Find where the given text appears and provide that cell's center as [X, Y] coordinate. 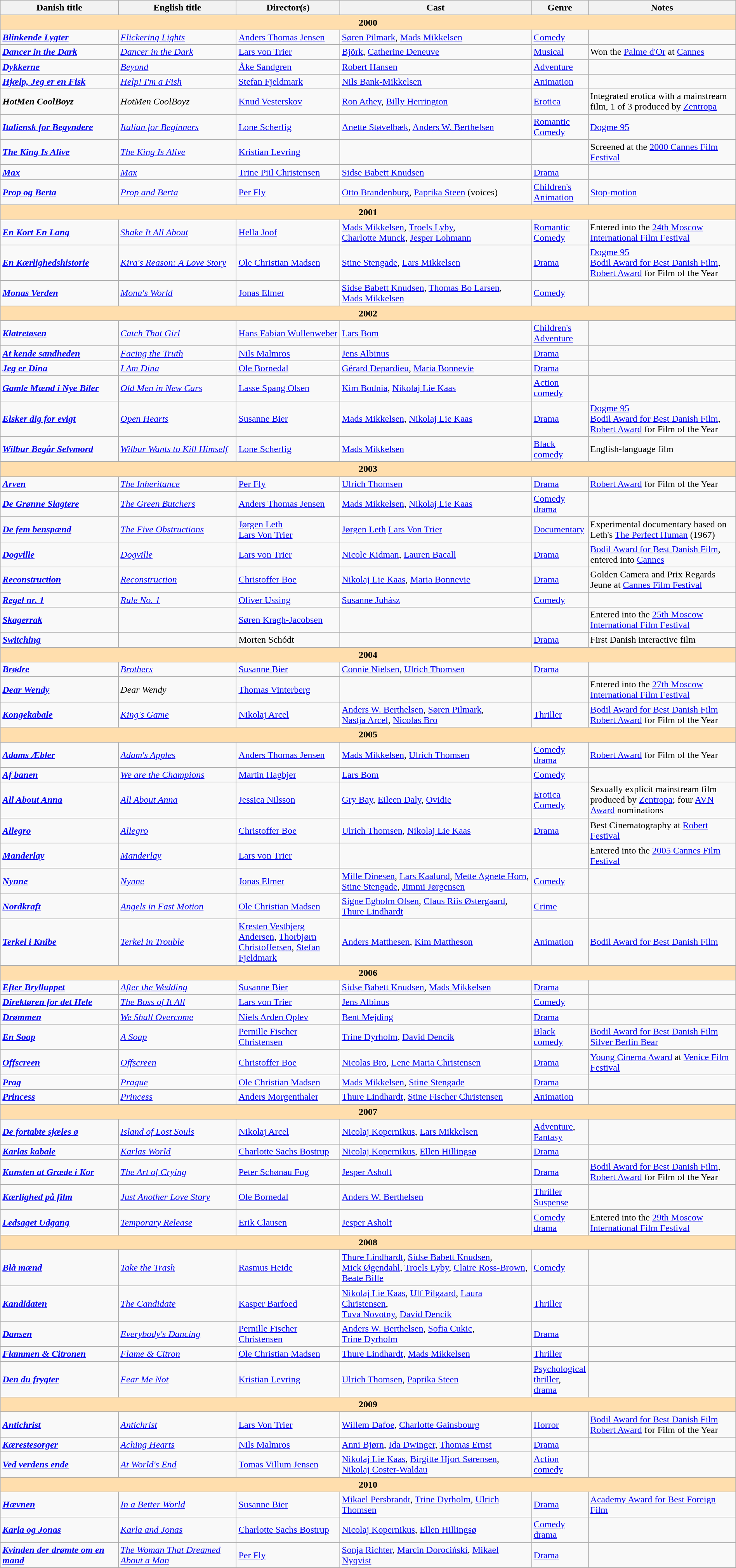
Kim Bodnia, Nikolaj Lie Kaas [436, 388]
Entered into the 2005 Cannes Film Festival [662, 856]
Hævnen [59, 1504]
Just Another Love Story [177, 1197]
Island of Lost Souls [177, 1132]
King's Game [177, 714]
Dogme 95 [662, 127]
Mikael Persbrandt, Trine Dyrholm, Ulrich Thomsen [436, 1504]
Flickering Lights [177, 37]
Karlas kabale [59, 1152]
Mona's World [177, 294]
Anders Morgenthaler [288, 1097]
Trine Piil Christensen [288, 172]
2003 [368, 469]
Oliver Ussing [288, 600]
Kærlighed på film [59, 1197]
English title [177, 8]
Gamle Mænd i Nye Biler [59, 388]
Lars Von Trier [288, 1424]
Wilbur Wants to Kill Himself [177, 449]
Hjælp, Jeg er en Fisk [59, 82]
Direktøren for det Hele [59, 1002]
Kærestesorger [59, 1445]
Connie Nielsen, Ulrich Thomsen [436, 669]
Åke Sandgren [288, 67]
Mille Dinesen, Lars Kaalund, Mette Agnete Horn, Stine Stengade, Jimmi Jørgensen [436, 881]
Rasmus Heide [288, 1267]
Temporary Release [177, 1222]
2006 [368, 973]
Musical [560, 52]
Peter Schønau Fog [288, 1172]
Best Cinematography at Robert Festival [662, 830]
Efter Brylluppet [59, 987]
English-language film [662, 449]
Brothers [177, 669]
Horror [560, 1424]
Regel nr. 1 [59, 600]
Nils Bank-Mikkelsen [436, 82]
Blå mænd [59, 1267]
Blinkende Lygter [59, 37]
Sidse Babett Knudsen, Thomas Bo Larsen, Mads Mikkelsen [436, 294]
Nikolaj Lie Kaas, Birgitte Hjort Sørensen, Nikolaj Coster-Waldau [436, 1465]
Mads Mikkelsen, Ulrich Thomsen [436, 755]
After the Wedding [177, 987]
Jessica Nilsson [288, 800]
Jørgen Leth Lars Von Trier [436, 529]
Old Men in New Cars [177, 388]
Kandidaten [59, 1303]
Young Cinema Award at Venice Film Festival [662, 1062]
Nicolaj Kopernikus, Lars Mikkelsen [436, 1132]
Cast [436, 8]
Karlas World [177, 1152]
2010 [368, 1485]
The Five Obstructions [177, 529]
Bodil Award for Best Danish FilmSilver Berlin Bear [662, 1037]
Everybody's Dancing [177, 1334]
Take the Trash [177, 1267]
Bodil Award for Best Danish Film, Robert Award for Film of the Year [662, 1172]
Nikolaj Lie Kaas, Maria Bonnevie [436, 579]
Monas Verden [59, 294]
Danish title [59, 8]
Wilbur Begår Selvmord [59, 449]
The Inheritance [177, 484]
De fem benspænd [59, 529]
Klatretøsen [59, 333]
Mads Mikkelsen, Troels Lyby, Charlotte Munck, Jesper Lohmann [436, 232]
Kunsten at Græde i Kor [59, 1172]
Adams Æbler [59, 755]
Sonja Richter, Marcin Dorociński, Mikael Nyqvist [436, 1555]
Bodil Award for Best Danish Film [662, 942]
Anders W. Berthelsen [436, 1197]
Ulrich Thomsen, Paprika Steen [436, 1379]
Terkel i Knibe [59, 942]
Otto Brandenburg, Paprika Steen (voices) [436, 192]
Karla and Jonas [177, 1530]
Nordkraft [59, 906]
Stefan Fjeldmark [288, 82]
Director(s) [288, 8]
Documentary [560, 529]
Anders W. Berthelsen, Sofia Cukic,Trine Dyrholm [436, 1334]
De fortabte sjæles ø [59, 1132]
Søren Kragh-Jacobsen [288, 620]
A Soap [177, 1037]
Adventure [560, 67]
Help! I'm a Fish [177, 82]
Flame & Citron [177, 1354]
Children's Animation [560, 192]
Thomas Vinterberg [288, 690]
2007 [368, 1112]
Entered into the 25th Moscow International Film Festival [662, 620]
Robert Hansen [436, 67]
Entered into the 27th Moscow International Film Festival [662, 690]
At World's End [177, 1465]
Rule No. 1 [177, 600]
Switching [59, 640]
Terkel in Trouble [177, 942]
Integrated erotica with a mainstream film, 1 of 3 produced by Zentropa [662, 102]
Golden Camera and Prix Regards Jeune at Cannes Film Festival [662, 579]
Children's Adventure [560, 333]
Prague [177, 1082]
Mads Mikkelsen, Stine Stengade [436, 1082]
Italian for Beginners [177, 127]
Den du frygter [59, 1379]
Karla og Jonas [59, 1530]
Erotica [560, 102]
Hans Fabian Wullenweber [288, 333]
2008 [368, 1242]
The Art of Crying [177, 1172]
Sexually explicit mainstream film produced by Zentropa; four AVN Award nominations [662, 800]
Flammen & Citronen [59, 1354]
Nicole Kidman, Lauren Bacall [436, 555]
Thure Lindhardt, Stine Fischer Christensen [436, 1097]
Adventure, Fantasy [560, 1132]
Ulrich Thomsen [436, 484]
Morten Schódt [288, 640]
Anni Bjørn, Ida Dwinger, Thomas Ernst [436, 1445]
Nikolaj Lie Kaas, Ulf Pilgaard, Laura Christensen,Tuva Novotny, David Dencik [436, 1303]
The Green Butchers [177, 504]
2002 [368, 313]
Knud Vesterskov [288, 102]
Ledsaget Udgang [59, 1222]
Kresten Vestbjerg Andersen, Thorbjørn Christoffersen, Stefan Fjeldmark [288, 942]
Gérard Depardieu, Maria Bonnevie [436, 368]
En Kærlighedshistorie [59, 263]
Screened at the 2000 Cannes Film Festival [662, 152]
De Grønne Slagtere [59, 504]
En Kort En Lang [59, 232]
The Woman That Dreamed About a Man [177, 1555]
Thure Lindhardt, Sidse Babett Knudsen, Mick Øgendahl, Troels Lyby, Claire Ross-Brown, Beate Bille [436, 1267]
Drømmen [59, 1017]
Søren Pilmark, Mads Mikkelsen [436, 37]
Mads Mikkelsen [436, 449]
Brødre [59, 669]
Won the Palme d'Or at Cannes [662, 52]
In a Better World [177, 1504]
2000 [368, 23]
The Boss of It All [177, 1002]
2004 [368, 655]
Experimental documentary based on Leth's The Perfect Human (1967) [662, 529]
Crime [560, 906]
Lasse Spang Olsen [288, 388]
Adam's Apples [177, 755]
Open Hearts [177, 419]
2009 [368, 1405]
Angels in Fast Motion [177, 906]
Shake It All About [177, 232]
Prag [59, 1082]
Björk, Catherine Deneuve [436, 52]
Willem Dafoe, Charlotte Gainsbourg [436, 1424]
Dykkerne [59, 67]
I Am Dina [177, 368]
We are the Champions [177, 775]
Kira's Reason: A Love Story [177, 263]
Anders Matthesen, Kim Mattheson [436, 942]
Italiensk for Begyndere [59, 127]
Ulrich Thomsen, Nikolaj Lie Kaas [436, 830]
Bent Mejding [436, 1017]
Elsker dig for evigt [59, 419]
Thriller Suspense [560, 1197]
Tomas Villum Jensen [288, 1465]
First Danish interactive film [662, 640]
Ron Athey, Billy Herrington [436, 102]
Af banen [59, 775]
Bodil Award for Best Danish Film, entered into Cannes [662, 555]
Signe Egholm Olsen, Claus Riis Østergaard, Thure Lindhardt [436, 906]
Genre [560, 8]
2005 [368, 735]
Kvinden der drømte om en mand [59, 1555]
Entered into the 29th Moscow International Film Festival [662, 1222]
We Shall Overcome [177, 1017]
Notes [662, 8]
Susanne Juhász [436, 600]
Jeg er Dina [59, 368]
Hella Joof [288, 232]
Ved verdens ende [59, 1465]
Stop-motion [662, 192]
Niels Arden Oplev [288, 1017]
Erik Clausen [288, 1222]
Arven [59, 484]
2001 [368, 212]
Dansen [59, 1334]
En Soap [59, 1037]
Sidse Babett Knudsen, Mads Mikkelsen [436, 987]
Stine Stengade, Lars Mikkelsen [436, 263]
Kasper Barfoed [288, 1303]
Skagerrak [59, 620]
Fear Me Not [177, 1379]
Trine Dyrholm, David Dencik [436, 1037]
Gry Bay, Eileen Daly, Ovidie [436, 800]
At kende sandheden [59, 353]
Psychological thriller, drama [560, 1379]
Prop and Berta [177, 192]
Aching Hearts [177, 1445]
Prop og Berta [59, 192]
The Candidate [177, 1303]
Anette Støvelbæk, Anders W. Berthelsen [436, 127]
Catch That Girl [177, 333]
Facing the Truth [177, 353]
Nicolas Bro, Lene Maria Christensen [436, 1062]
Anders W. Berthelsen, Søren Pilmark, Nastja Arcel, Nicolas Bro [436, 714]
Academy Award for Best Foreign Film [662, 1504]
Martin Hagbjer [288, 775]
Erotica Comedy [560, 800]
Kongekabale [59, 714]
Sidse Babett Knudsen [436, 172]
Thure Lindhardt, Mads Mikkelsen [436, 1354]
Jørgen LethLars Von Trier [288, 529]
Entered into the 24th Moscow International Film Festival [662, 232]
Beyond [177, 67]
